Extract the [X, Y] coordinate from the center of the cell holding the provided text.  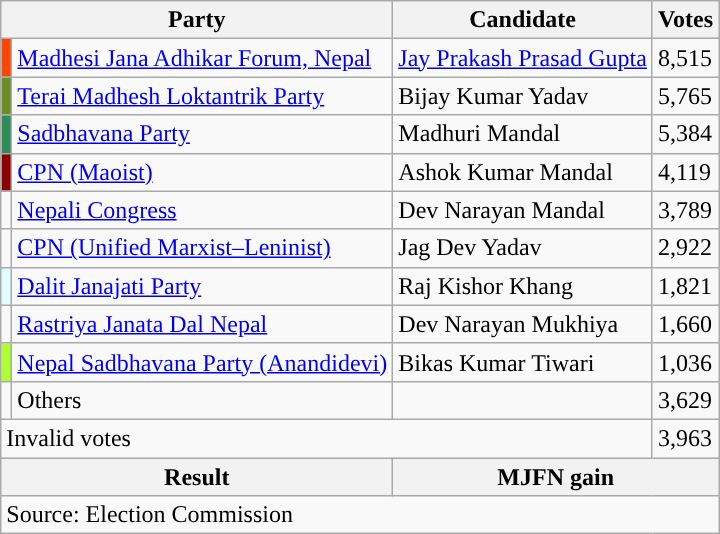
5,765 [685, 96]
1,660 [685, 324]
Others [202, 400]
4,119 [685, 172]
Raj Kishor Khang [523, 286]
3,789 [685, 210]
Jag Dev Yadav [523, 248]
Madhesi Jana Adhikar Forum, Nepal [202, 58]
3,963 [685, 438]
1,036 [685, 362]
1,821 [685, 286]
Invalid votes [327, 438]
Ashok Kumar Mandal [523, 172]
Nepali Congress [202, 210]
Jay Prakash Prasad Gupta [523, 58]
CPN (Maoist) [202, 172]
Source: Election Commission [360, 515]
Bijay Kumar Yadav [523, 96]
Votes [685, 20]
Dev Narayan Mandal [523, 210]
Result [197, 477]
CPN (Unified Marxist–Leninist) [202, 248]
2,922 [685, 248]
Sadbhavana Party [202, 134]
Terai Madhesh Loktantrik Party [202, 96]
Madhuri Mandal [523, 134]
Party [197, 20]
Dev Narayan Mukhiya [523, 324]
8,515 [685, 58]
Candidate [523, 20]
MJFN gain [556, 477]
Bikas Kumar Tiwari [523, 362]
Rastriya Janata Dal Nepal [202, 324]
5,384 [685, 134]
Dalit Janajati Party [202, 286]
Nepal Sadbhavana Party (Anandidevi) [202, 362]
3,629 [685, 400]
